Locate the cell with the specified text and output its (x, y) center coordinate. 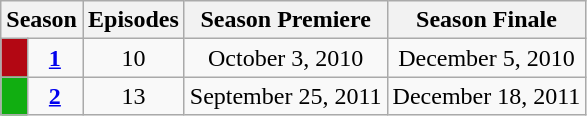
December 5, 2010 (486, 58)
1 (54, 58)
September 25, 2011 (286, 96)
October 3, 2010 (286, 58)
Season (42, 20)
13 (133, 96)
10 (133, 58)
Season Premiere (286, 20)
Episodes (133, 20)
2 (54, 96)
December 18, 2011 (486, 96)
Season Finale (486, 20)
